Search for the cell housing the specified text and yield its [X, Y] center coordinate. 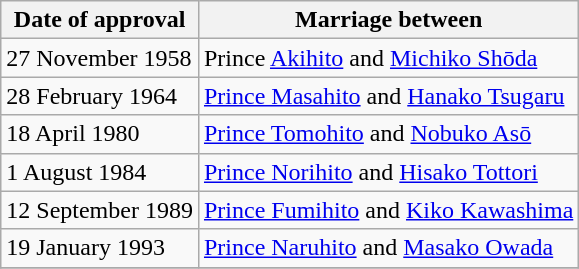
28 February 1964 [100, 96]
Prince Norihito and Hisako Tottori [388, 172]
12 September 1989 [100, 210]
Prince Naruhito and Masako Owada [388, 248]
19 January 1993 [100, 248]
Prince Fumihito and Kiko Kawashima [388, 210]
1 August 1984 [100, 172]
27 November 1958 [100, 58]
Marriage between [388, 20]
Prince Masahito and Hanako Tsugaru [388, 96]
Date of approval [100, 20]
Prince Tomohito and Nobuko Asō [388, 134]
Prince Akihito and Michiko Shōda [388, 58]
18 April 1980 [100, 134]
